Return the [X, Y] coordinate for the center point of the cell that contains the specified text.  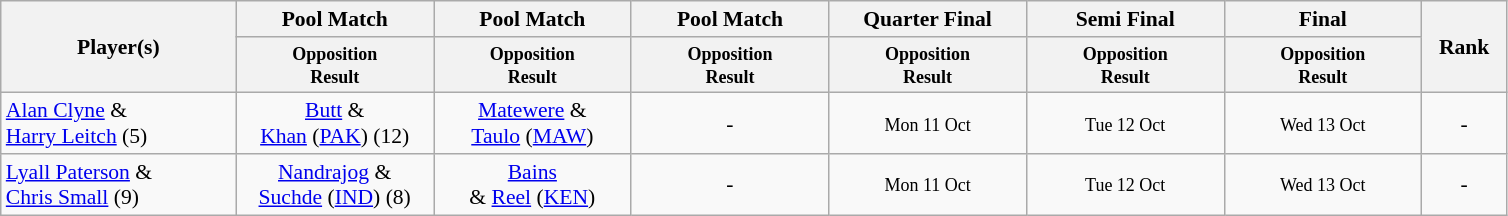
Lyall Paterson &Chris Small (9) [118, 184]
Rank [1464, 47]
Matewere &Taulo (MAW) [533, 124]
Alan Clyne &Harry Leitch (5) [118, 124]
Final [1323, 19]
Nandrajog &Suchde (IND) (8) [335, 184]
Bains& Reel (KEN) [533, 184]
Semi Final [1125, 19]
Player(s) [118, 47]
Quarter Final [928, 19]
Butt &Khan (PAK) (12) [335, 124]
